Output the [x, y] coordinate of the center of the cell containing the given text.  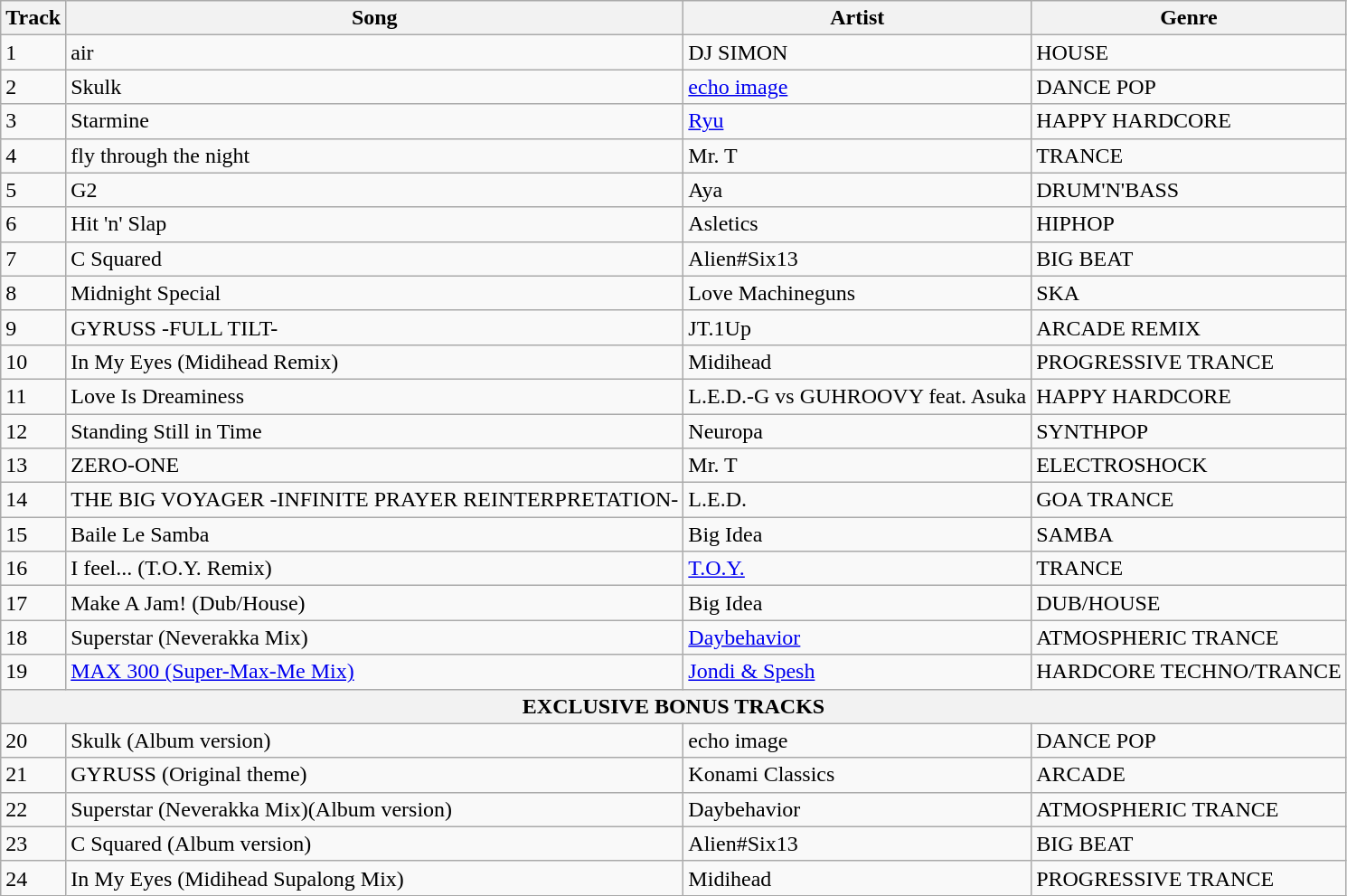
ELECTROSHOCK [1190, 466]
ARCADE REMIX [1190, 327]
EXCLUSIVE BONUS TRACKS [674, 706]
7 [33, 259]
Genre [1190, 18]
1 [33, 52]
Jondi & Spesh [857, 672]
3 [33, 121]
HOUSE [1190, 52]
Skulk (Album version) [374, 740]
13 [33, 466]
18 [33, 637]
L.E.D.-G vs GUHROOVY feat. Asuka [857, 396]
17 [33, 603]
In My Eyes (Midihead Remix) [374, 362]
In My Eyes (Midihead Supalong Mix) [374, 878]
Track [33, 18]
G2 [374, 190]
Konami Classics [857, 775]
HARDCORE TECHNO/TRANCE [1190, 672]
12 [33, 431]
24 [33, 878]
11 [33, 396]
Starmine [374, 121]
21 [33, 775]
9 [33, 327]
Love Machineguns [857, 293]
Make A Jam! (Dub/House) [374, 603]
20 [33, 740]
SKA [1190, 293]
Standing Still in Time [374, 431]
L.E.D. [857, 500]
DUB/HOUSE [1190, 603]
Love Is Dreaminess [374, 396]
22 [33, 809]
C Squared (Album version) [374, 844]
14 [33, 500]
Skulk [374, 87]
10 [33, 362]
HIPHOP [1190, 224]
air [374, 52]
Midnight Special [374, 293]
THE BIG VOYAGER -INFINITE PRAYER REINTERPRETATION- [374, 500]
GYRUSS (Original theme) [374, 775]
JT.1Up [857, 327]
MAX 300 (Super-Max-Me Mix) [374, 672]
Asletics [857, 224]
Hit 'n' Slap [374, 224]
8 [33, 293]
6 [33, 224]
4 [33, 156]
2 [33, 87]
5 [33, 190]
DJ SIMON [857, 52]
23 [33, 844]
Neuropa [857, 431]
19 [33, 672]
T.O.Y. [857, 569]
15 [33, 534]
16 [33, 569]
GYRUSS -FULL TILT- [374, 327]
DRUM'N'BASS [1190, 190]
GOA TRANCE [1190, 500]
Artist [857, 18]
Song [374, 18]
C Squared [374, 259]
Baile Le Samba [374, 534]
Superstar (Neverakka Mix)(Album version) [374, 809]
SAMBA [1190, 534]
ZERO-ONE [374, 466]
SYNTHPOP [1190, 431]
fly through the night [374, 156]
I feel... (T.O.Y. Remix) [374, 569]
ARCADE [1190, 775]
Superstar (Neverakka Mix) [374, 637]
Aya [857, 190]
Ryu [857, 121]
